Provide the (X, Y) coordinate of the cell's center where the given text is located.  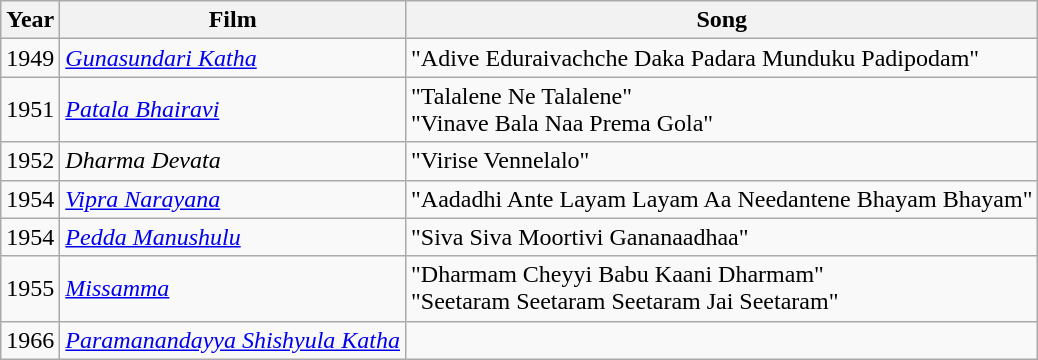
1949 (30, 58)
1952 (30, 161)
Year (30, 20)
"Adive Eduraivachche Daka Padara Munduku Padipodam" (722, 58)
Patala Bhairavi (233, 110)
"Aadadhi Ante Layam Layam Aa Needantene Bhayam Bhayam" (722, 199)
"Dharmam Cheyyi Babu Kaani Dharmam""Seetaram Seetaram Seetaram Jai Seetaram" (722, 288)
Film (233, 20)
1955 (30, 288)
Paramanandayya Shishyula Katha (233, 340)
"Talalene Ne Talalene""Vinave Bala Naa Prema Gola" (722, 110)
1951 (30, 110)
Vipra Narayana (233, 199)
"Virise Vennelalo" (722, 161)
Missamma (233, 288)
"Siva Siva Moortivi Gananaadhaa" (722, 237)
Pedda Manushulu (233, 237)
1966 (30, 340)
Dharma Devata (233, 161)
Song (722, 20)
Gunasundari Katha (233, 58)
